From the cell containing the given text, extract its center point as [x, y] coordinate. 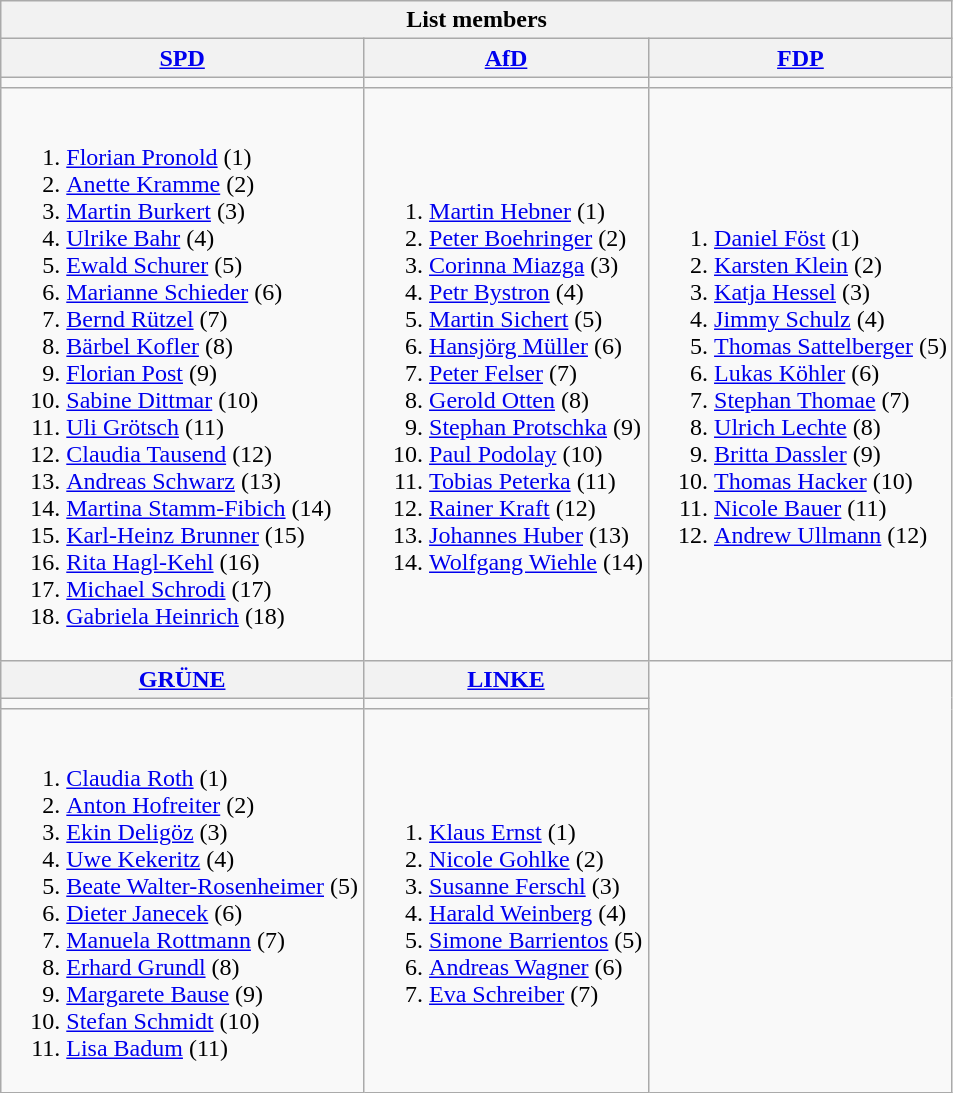
LINKE [506, 679]
GRÜNE [182, 679]
SPD [182, 58]
Klaus Ernst (1)Nicole Gohlke (2)Susanne Ferschl (3)Harald Weinberg (4)Simone Barrientos (5)Andreas Wagner (6)Eva Schreiber (7) [506, 900]
FDP [801, 58]
List members [477, 20]
AfD [506, 58]
